For the text-containing cell, return its midpoint in (X, Y) coordinate format. 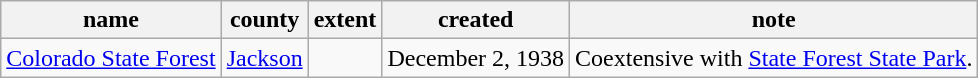
county (264, 20)
name (111, 20)
extent (345, 20)
Jackson (264, 58)
Coextensive with State Forest State Park. (774, 58)
December 2, 1938 (476, 58)
created (476, 20)
note (774, 20)
Colorado State Forest (111, 58)
